Capture the cell that displays the provided text and extract its [X, Y] central coordinate. 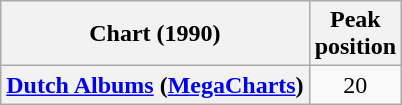
Peakposition [355, 34]
Dutch Albums (MegaCharts) [155, 85]
Chart (1990) [155, 34]
20 [355, 85]
